Capture the cell that displays the provided text and extract its [X, Y] central coordinate. 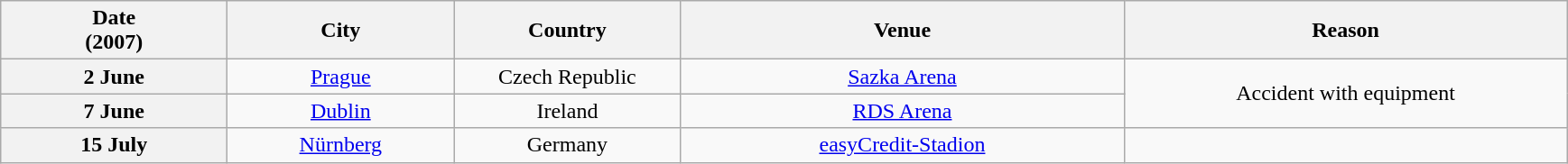
easyCredit-Stadion [903, 145]
15 July [114, 145]
Reason [1345, 31]
2 June [114, 77]
Nürnberg [341, 145]
Accident with equipment [1345, 94]
City [341, 31]
7 June [114, 111]
Germany [567, 145]
RDS Arena [903, 111]
Czech Republic [567, 77]
Date(2007) [114, 31]
Country [567, 31]
Prague [341, 77]
Sazka Arena [903, 77]
Venue [903, 31]
Dublin [341, 111]
Ireland [567, 111]
